Provide the (X, Y) coordinate of the cell's center where the given text is located.  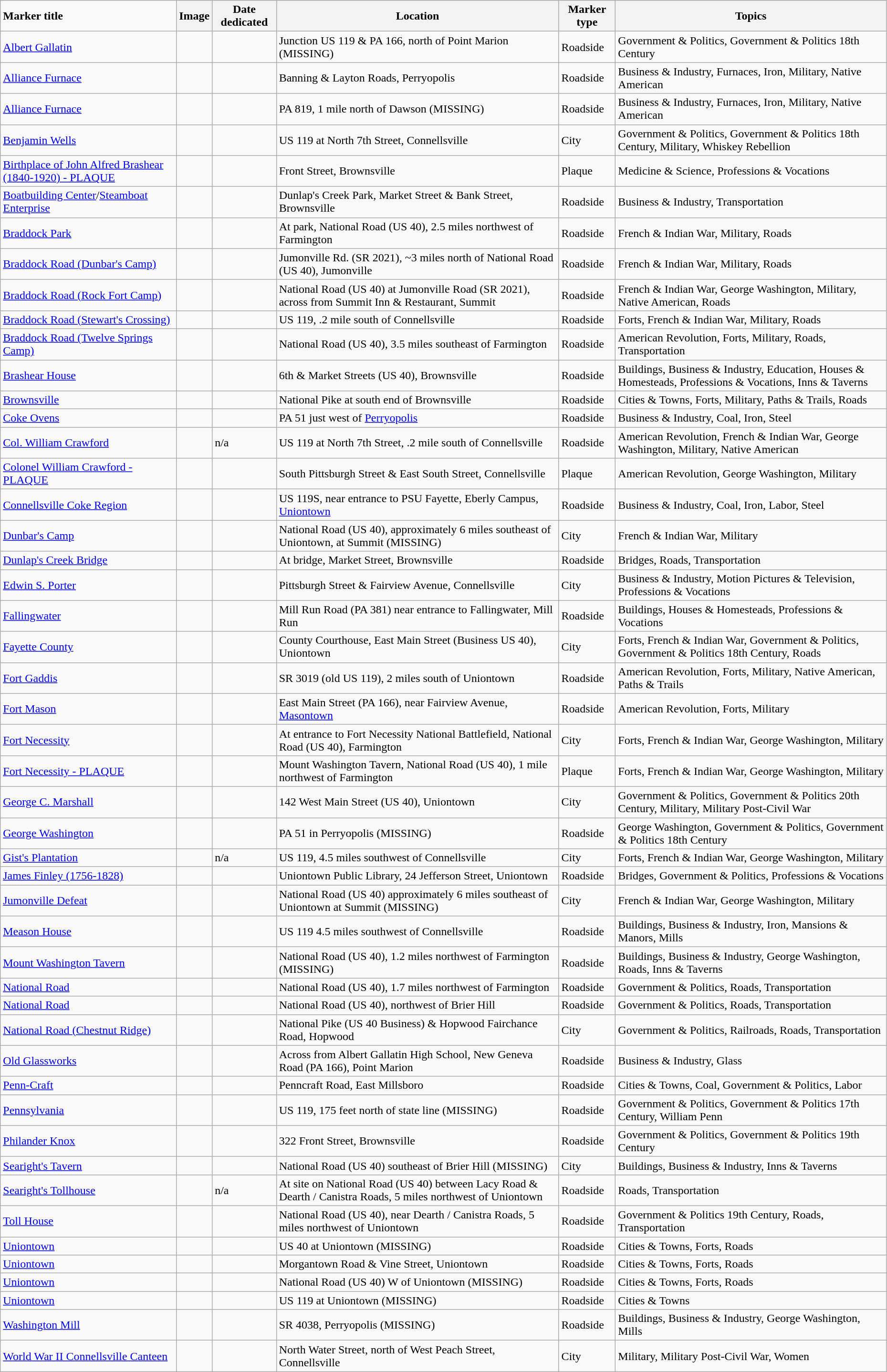
Forts, French & Indian War, Military, Roads (751, 320)
Dunbar's Camp (89, 536)
PA 51 just west of Perryopolis (417, 418)
Toll House (89, 1221)
National Pike (US 40 Business) & Hopwood Fairchance Road, Hopwood (417, 1030)
Braddock Road (Twelve Springs Camp) (89, 344)
Jumonville Rd. (SR 2021), ~3 miles north of National Road (US 40), Jumonville (417, 264)
US 119S, near entrance to PSU Fayette, Eberly Campus, Uniontown (417, 505)
National Road (US 40), 1.2 miles northwest of Farmington (MISSING) (417, 962)
Roads, Transportation (751, 1190)
Braddock Road (Stewart's Crossing) (89, 320)
National Road (US 40) at Jumonville Road (SR 2021), across from Summit Inn & Restaurant, Summit (417, 295)
Junction US 119 & PA 166, north of Point Marion (MISSING) (417, 47)
Government & Politics, Government & Politics 19th Century (751, 1141)
American Revolution, Forts, Military, Roads, Transportation (751, 344)
Forts, French & Indian War, Government & Politics, Government & Politics 18th Century, Roads (751, 647)
US 119 4.5 miles southwest of Connellsville (417, 932)
Image (195, 16)
Business & Industry, Coal, Iron, Labor, Steel (751, 505)
Boatbuilding Center/Steamboat Enterprise (89, 202)
Government & Politics, Railroads, Roads, Transportation (751, 1030)
Philander Knox (89, 1141)
Washington Mill (89, 1325)
Connellsville Coke Region (89, 505)
Government & Politics, Government & Politics 20th Century, Military, Military Post-Civil War (751, 802)
French & Indian War, Military (751, 536)
James Finley (1756-1828) (89, 876)
American Revolution, French & Indian War, George Washington, Military, Native American (751, 443)
National Pike at south end of Brownsville (417, 400)
Birthplace of John Alfred Brashear (1840-1920) - PLAQUE (89, 171)
Buildings, Houses & Homesteads, Professions & Vocations (751, 616)
US 119 at North 7th Street, .2 mile south of Connellsville (417, 443)
Fort Gaddis (89, 678)
US 40 at Uniontown (MISSING) (417, 1246)
Topics (751, 16)
Across from Albert Gallatin High School, New Geneva Road (PA 166), Point Marion (417, 1061)
Uniontown Public Library, 24 Jefferson Street, Uniontown (417, 876)
At bridge, Market Street, Brownsville (417, 560)
Government & Politics, Government & Politics 17th Century, William Penn (751, 1110)
National Road (US 40), near Dearth / Canistra Roads, 5 miles northwest of Uniontown (417, 1221)
US 119, 175 feet north of state line (MISSING) (417, 1110)
Bridges, Government & Politics, Professions & Vocations (751, 876)
Albert Gallatin (89, 47)
Fort Mason (89, 709)
At entrance to Fort Necessity National Battlefield, National Road (US 40), Farmington (417, 740)
Fort Necessity - PLAQUE (89, 771)
US 119 at Uniontown (MISSING) (417, 1300)
At park, National Road (US 40), 2.5 miles northwest of Farmington (417, 233)
US 119, .2 mile south of Connellsville (417, 320)
Pittsburgh Street & Fairview Avenue, Connellsville (417, 585)
National Road (US 40), 1.7 miles northwest of Farmington (417, 987)
SR 4038, Perryopolis (MISSING) (417, 1325)
Pennsylvania (89, 1110)
Buildings, Business & Industry, Iron, Mansions & Manors, Mills (751, 932)
Benjamin Wells (89, 140)
Mount Washington Tavern, National Road (US 40), 1 mile northwest of Farmington (417, 771)
PA 51 in Perryopolis (MISSING) (417, 833)
Business & Industry, Transportation (751, 202)
6th & Market Streets (US 40), Brownsville (417, 375)
National Road (US 40), northwest of Brier Hill (417, 1005)
At site on National Road (US 40) between Lacy Road & Dearth / Canistra Roads, 5 miles northwest of Uniontown (417, 1190)
Brashear House (89, 375)
Braddock Park (89, 233)
Meason House (89, 932)
Business & Industry, Coal, Iron, Steel (751, 418)
Business & Industry, Glass (751, 1061)
National Road (US 40) approximately 6 miles southeast of Uniontown at Summit (MISSING) (417, 900)
Government & Politics 19th Century, Roads, Transportation (751, 1221)
Coke Ovens (89, 418)
Brownsville (89, 400)
National Road (US 40) southeast of Brier Hill (MISSING) (417, 1166)
National Road (US 40) W of Uniontown (MISSING) (417, 1282)
Dunlap's Creek Park, Market Street & Bank Street, Brownsville (417, 202)
Dunlap's Creek Bridge (89, 560)
Location (417, 16)
Bridges, Roads, Transportation (751, 560)
Banning & Layton Roads, Perryopolis (417, 78)
Cities & Towns (751, 1300)
Government & Politics, Government & Politics 18th Century, Military, Whiskey Rebellion (751, 140)
Colonel William Crawford - PLAQUE (89, 474)
Cities & Towns, Coal, Government & Politics, Labor (751, 1085)
Edwin S. Porter (89, 585)
Medicine & Science, Professions & Vocations (751, 171)
Col. William Crawford (89, 443)
George Washington (89, 833)
Braddock Road (Dunbar's Camp) (89, 264)
Buildings, Business & Industry, Inns & Taverns (751, 1166)
Marker title (89, 16)
Morgantown Road & Vine Street, Uniontown (417, 1264)
North Water Street, north of West Peach Street, Connellsville (417, 1356)
Government & Politics, Government & Politics 18th Century (751, 47)
Marker type (587, 16)
Front Street, Brownsville (417, 171)
PA 819, 1 mile north of Dawson (MISSING) (417, 109)
Penn-Craft (89, 1085)
George Washington, Government & Politics, Government & Politics 18th Century (751, 833)
Date dedicated (244, 16)
East Main Street (PA 166), near Fairview Avenue, Masontown (417, 709)
American Revolution, George Washington, Military (751, 474)
Searight's Tavern (89, 1166)
American Revolution, Forts, Military (751, 709)
French & Indian War, George Washington, Military, Native American, Roads (751, 295)
George C. Marshall (89, 802)
Fallingwater (89, 616)
Fayette County (89, 647)
Mount Washington Tavern (89, 962)
Business & Industry, Motion Pictures & Television, Professions & Vocations (751, 585)
Military, Military Post-Civil War, Women (751, 1356)
French & Indian War, George Washington, Military (751, 900)
Cities & Towns, Forts, Military, Paths & Trails, Roads (751, 400)
American Revolution, Forts, Military, Native American, Paths & Trails (751, 678)
Buildings, Business & Industry, George Washington, Mills (751, 1325)
322 Front Street, Brownsville (417, 1141)
Jumonville Defeat (89, 900)
Buildings, Business & Industry, George Washington, Roads, Inns & Taverns (751, 962)
Gist's Plantation (89, 858)
County Courthouse, East Main Street (Business US 40), Uniontown (417, 647)
Buildings, Business & Industry, Education, Houses & Homesteads, Professions & Vocations, Inns & Taverns (751, 375)
South Pittsburgh Street & East South Street, Connellsville (417, 474)
National Road (Chestnut Ridge) (89, 1030)
Braddock Road (Rock Fort Camp) (89, 295)
US 119, 4.5 miles southwest of Connellsville (417, 858)
Mill Run Road (PA 381) near entrance to Fallingwater, Mill Run (417, 616)
142 West Main Street (US 40), Uniontown (417, 802)
World War II Connellsville Canteen (89, 1356)
Old Glassworks (89, 1061)
SR 3019 (old US 119), 2 miles south of Uniontown (417, 678)
National Road (US 40), 3.5 miles southeast of Farmington (417, 344)
Penncraft Road, East Millsboro (417, 1085)
US 119 at North 7th Street, Connellsville (417, 140)
National Road (US 40), approximately 6 miles southeast of Uniontown, at Summit (MISSING) (417, 536)
Fort Necessity (89, 740)
Searight's Tollhouse (89, 1190)
